For the text-containing cell, return its midpoint in (X, Y) coordinate format. 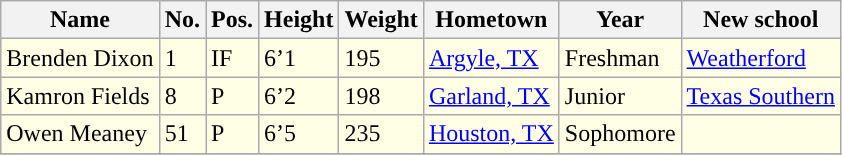
8 (182, 96)
New school (760, 20)
195 (381, 58)
Weight (381, 20)
Kamron Fields (80, 96)
Brenden Dixon (80, 58)
Weatherford (760, 58)
235 (381, 134)
Junior (620, 96)
Name (80, 20)
Height (299, 20)
Garland, TX (491, 96)
No. (182, 20)
Sophomore (620, 134)
51 (182, 134)
Texas Southern (760, 96)
6’1 (299, 58)
Owen Meaney (80, 134)
198 (381, 96)
6’5 (299, 134)
Hometown (491, 20)
Houston, TX (491, 134)
1 (182, 58)
Pos. (232, 20)
Argyle, TX (491, 58)
Freshman (620, 58)
Year (620, 20)
IF (232, 58)
6’2 (299, 96)
